Return the (X, Y) coordinate for the center point of the cell that contains the specified text.  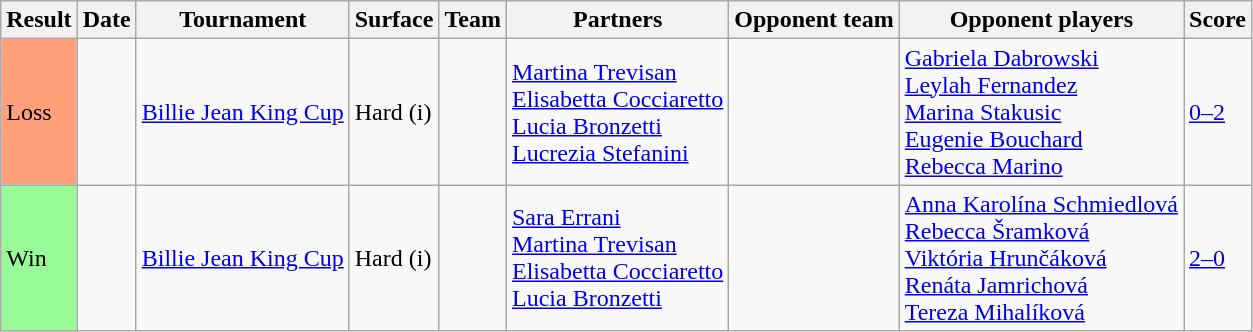
Surface (394, 20)
Team (473, 20)
Anna Karolína SchmiedlováRebecca ŠramkováViktória HrunčákováRenáta JamrichováTereza Mihalíková (1041, 258)
Score (1218, 20)
Partners (617, 20)
Gabriela DabrowskiLeylah FernandezMarina StakusicEugenie BouchardRebecca Marino (1041, 112)
Opponent players (1041, 20)
2–0 (1218, 258)
Win (39, 258)
Date (106, 20)
Opponent team (814, 20)
Tournament (242, 20)
Sara ErraniMartina TrevisanElisabetta CocciarettoLucia Bronzetti (617, 258)
Result (39, 20)
0–2 (1218, 112)
Loss (39, 112)
Martina TrevisanElisabetta CocciarettoLucia BronzettiLucrezia Stefanini (617, 112)
